Return the [x, y] coordinate for the center point of the cell that contains the specified text.  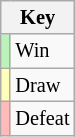
Key [38, 17]
Draw [42, 85]
Defeat [42, 118]
Win [42, 51]
